Find where the given text appears and provide that cell's center as (x, y) coordinate. 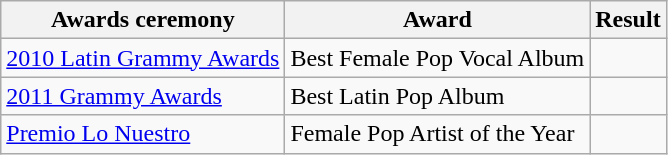
Premio Lo Nuestro (143, 134)
2011 Grammy Awards (143, 96)
Female Pop Artist of the Year (438, 134)
Best Female Pop Vocal Album (438, 58)
Awards ceremony (143, 20)
Best Latin Pop Album (438, 96)
Result (628, 20)
Award (438, 20)
2010 Latin Grammy Awards (143, 58)
